Pinpoint the cell where the given text exists, returning its [X, Y] midpoint coordinate. 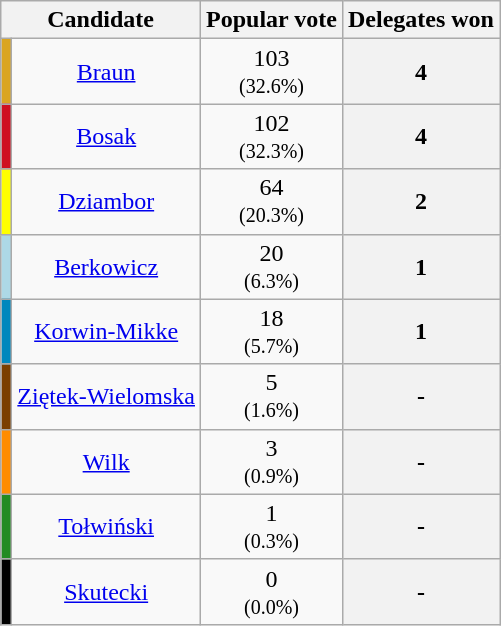
2 [420, 202]
Dziambor [106, 202]
Candidate [101, 20]
Berkowicz [106, 266]
Skutecki [106, 592]
102(32.3%) [272, 136]
Ziętek-Wielomska [106, 396]
103(32.6%) [272, 72]
Braun [106, 72]
Bosak [106, 136]
1(0.3%) [272, 526]
Wilk [106, 462]
5(1.6%) [272, 396]
Popular vote [272, 20]
64(20.3%) [272, 202]
20(6.3%) [272, 266]
18(5.7%) [272, 332]
Tołwiński [106, 526]
0(0.0%) [272, 592]
Korwin-Mikke [106, 332]
3(0.9%) [272, 462]
Delegates won [420, 20]
